Locate the cell with the specified text and output its [X, Y] center coordinate. 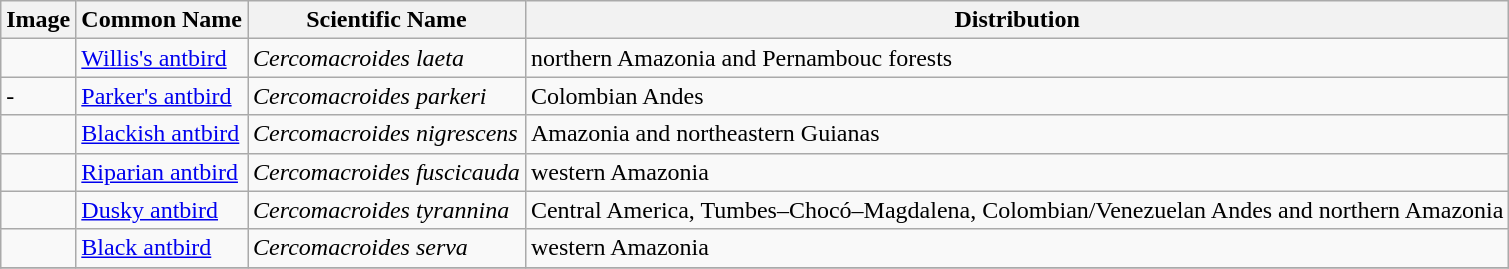
Image [38, 20]
Distribution [1017, 20]
Willis's antbird [162, 58]
Cercomacroides fuscicauda [387, 172]
Cercomacroides nigrescens [387, 134]
Cercomacroides laeta [387, 58]
Riparian antbird [162, 172]
Colombian Andes [1017, 96]
Blackish antbird [162, 134]
Black antbird [162, 248]
- [38, 96]
Scientific Name [387, 20]
northern Amazonia and Pernambouc forests [1017, 58]
Cercomacroides serva [387, 248]
Amazonia and northeastern Guianas [1017, 134]
Dusky antbird [162, 210]
Central America, Tumbes–Chocó–Magdalena, Colombian/Venezuelan Andes and northern Amazonia [1017, 210]
Cercomacroides parkeri [387, 96]
Parker's antbird [162, 96]
Cercomacroides tyrannina [387, 210]
Common Name [162, 20]
